From the cell containing the given text, extract its center point as (x, y) coordinate. 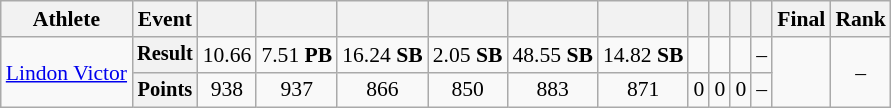
850 (468, 90)
938 (228, 90)
Athlete (66, 19)
16.24 SB (382, 55)
Event (165, 19)
871 (644, 90)
48.55 SB (552, 55)
2.05 SB (468, 55)
7.51 PB (296, 55)
937 (296, 90)
883 (552, 90)
866 (382, 90)
Points (165, 90)
14.82 SB (644, 55)
Rank (860, 19)
Lindon Victor (66, 72)
Result (165, 55)
10.66 (228, 55)
Final (801, 19)
